Output the (x, y) coordinate of the center of the cell containing the given text.  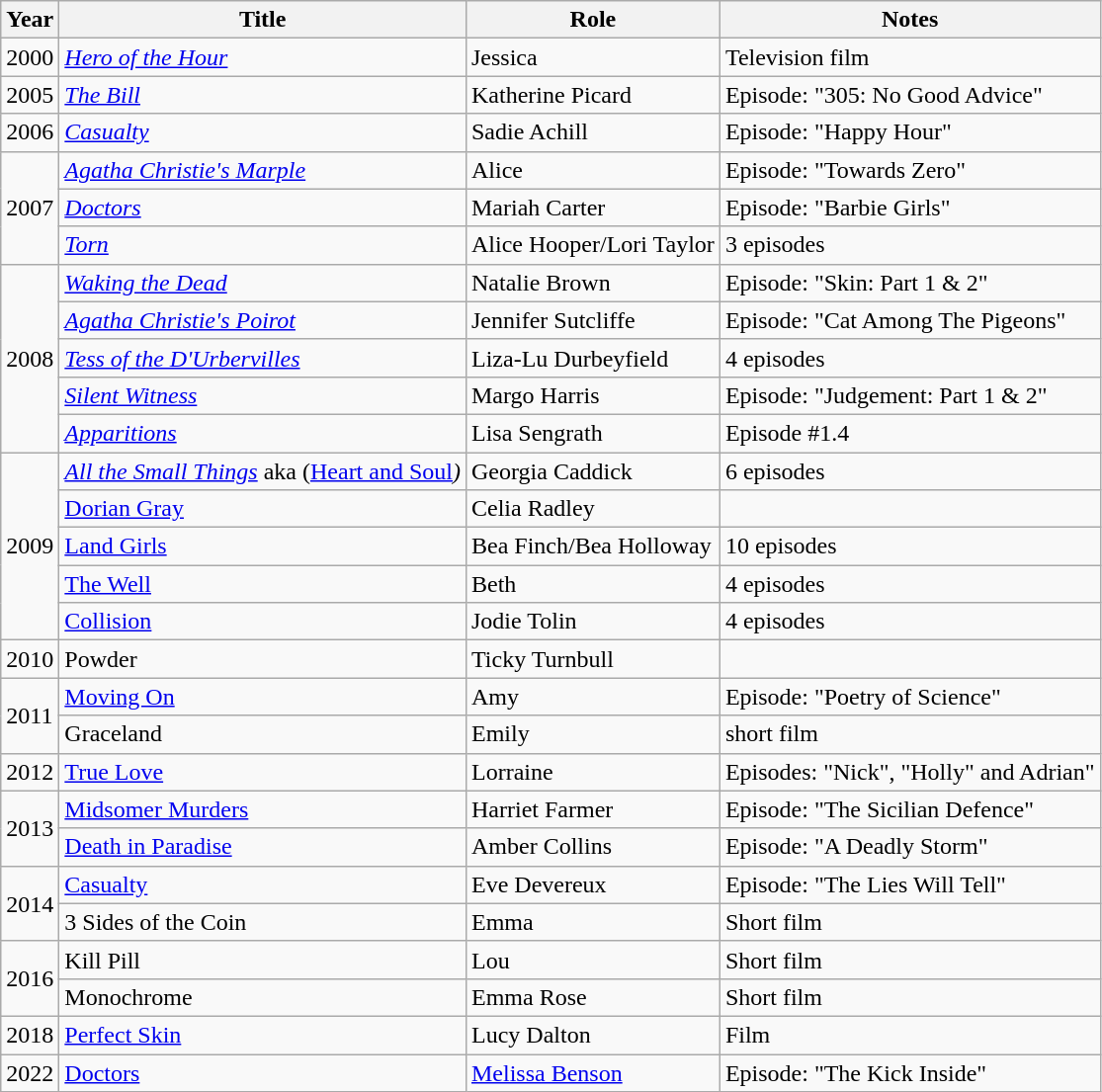
short film (909, 734)
Mariah Carter (593, 208)
Katherine Picard (593, 95)
Agatha Christie's Poirot (263, 320)
Midsomer Murders (263, 809)
Episode: "The Kick Inside" (909, 1072)
Celia Radley (593, 509)
Bea Finch/Bea Holloway (593, 546)
Emma (593, 922)
Apparitions (263, 433)
Waking the Dead (263, 283)
Beth (593, 584)
Title (263, 20)
The Bill (263, 95)
True Love (263, 772)
Liza-Lu Durbeyfield (593, 358)
2013 (30, 828)
Death in Paradise (263, 847)
Harriet Farmer (593, 809)
6 episodes (909, 471)
Lisa Sengrath (593, 433)
Lucy Dalton (593, 1035)
Jessica (593, 57)
Hero of the Hour (263, 57)
Jodie Tolin (593, 622)
Ticky Turnbull (593, 659)
Melissa Benson (593, 1072)
2010 (30, 659)
The Well (263, 584)
10 episodes (909, 546)
Episode: "Cat Among The Pigeons" (909, 320)
Torn (263, 245)
Episode: "Towards Zero" (909, 170)
Lou (593, 960)
Land Girls (263, 546)
Kill Pill (263, 960)
Episode: "Skin: Part 1 & 2" (909, 283)
Episode: "Happy Hour" (909, 132)
Episode: "A Deadly Storm" (909, 847)
3 episodes (909, 245)
2000 (30, 57)
Agatha Christie's Marple (263, 170)
Episodes: "Nick", "Holly" and Adrian" (909, 772)
Episode: "The Lies Will Tell" (909, 884)
2005 (30, 95)
Episode: "305: No Good Advice" (909, 95)
2016 (30, 978)
Georgia Caddick (593, 471)
Graceland (263, 734)
2011 (30, 715)
Sadie Achill (593, 132)
Perfect Skin (263, 1035)
Lorraine (593, 772)
2006 (30, 132)
Role (593, 20)
Episode #1.4 (909, 433)
Collision (263, 622)
Jennifer Sutcliffe (593, 320)
Powder (263, 659)
Episode: "Barbie Girls" (909, 208)
2014 (30, 903)
2012 (30, 772)
Amy (593, 697)
Margo Harris (593, 395)
Alice Hooper/Lori Taylor (593, 245)
Eve Devereux (593, 884)
Alice (593, 170)
Dorian Gray (263, 509)
2009 (30, 546)
Amber Collins (593, 847)
Film (909, 1035)
Monochrome (263, 997)
Television film (909, 57)
2022 (30, 1072)
Episode: "Poetry of Science" (909, 697)
Natalie Brown (593, 283)
Silent Witness (263, 395)
2018 (30, 1035)
2007 (30, 208)
2008 (30, 358)
Year (30, 20)
3 Sides of the Coin (263, 922)
Tess of the D'Urbervilles (263, 358)
Emma Rose (593, 997)
All the Small Things aka (Heart and Soul) (263, 471)
Moving On (263, 697)
Episode: "Judgement: Part 1 & 2" (909, 395)
Notes (909, 20)
Episode: "The Sicilian Defence" (909, 809)
Emily (593, 734)
